Return [x, y] of the center of cell containing provided text 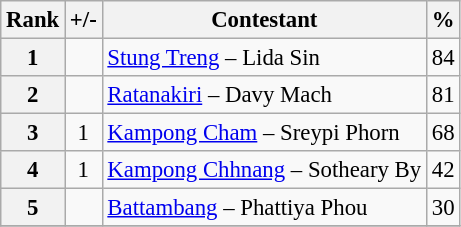
4 [33, 170]
Kampong Cham – Sreypi Phorn [264, 133]
Ratanakiri – Davy Mach [264, 95]
Stung Treng – Lida Sin [264, 58]
% [444, 20]
+/- [84, 20]
68 [444, 133]
Contestant [264, 20]
5 [33, 208]
84 [444, 58]
30 [444, 208]
2 [33, 95]
3 [33, 133]
Battambang – Phattiya Phou [264, 208]
42 [444, 170]
Kampong Chhnang – Sotheary By [264, 170]
81 [444, 95]
Rank [33, 20]
